Detect which cell encompasses the target text, then output its [X, Y] center coordinate. 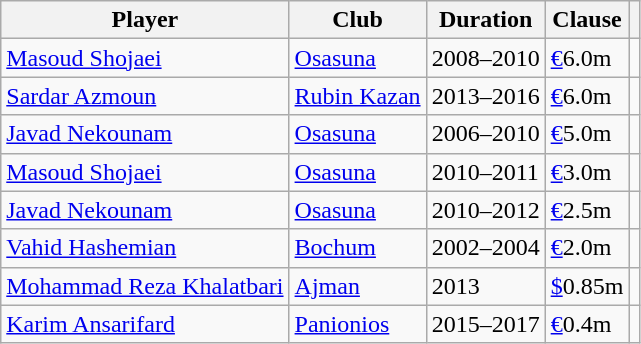
2010–2011 [486, 172]
Rubin Kazan [358, 96]
€2.5m [587, 210]
Club [358, 20]
€0.4m [587, 324]
€5.0m [587, 134]
2013–2016 [486, 96]
2015–2017 [486, 324]
Panionios [358, 324]
2002–2004 [486, 248]
2013 [486, 286]
Karim Ansarifard [145, 324]
2006–2010 [486, 134]
Player [145, 20]
Bochum [358, 248]
€2.0m [587, 248]
Sardar Azmoun [145, 96]
Mohammad Reza Khalatbari [145, 286]
2010–2012 [486, 210]
Ajman [358, 286]
Duration [486, 20]
2008–2010 [486, 58]
€3.0m [587, 172]
$0.85m [587, 286]
Vahid Hashemian [145, 248]
Clause [587, 20]
